Search for the cell housing the specified text and yield its [x, y] center coordinate. 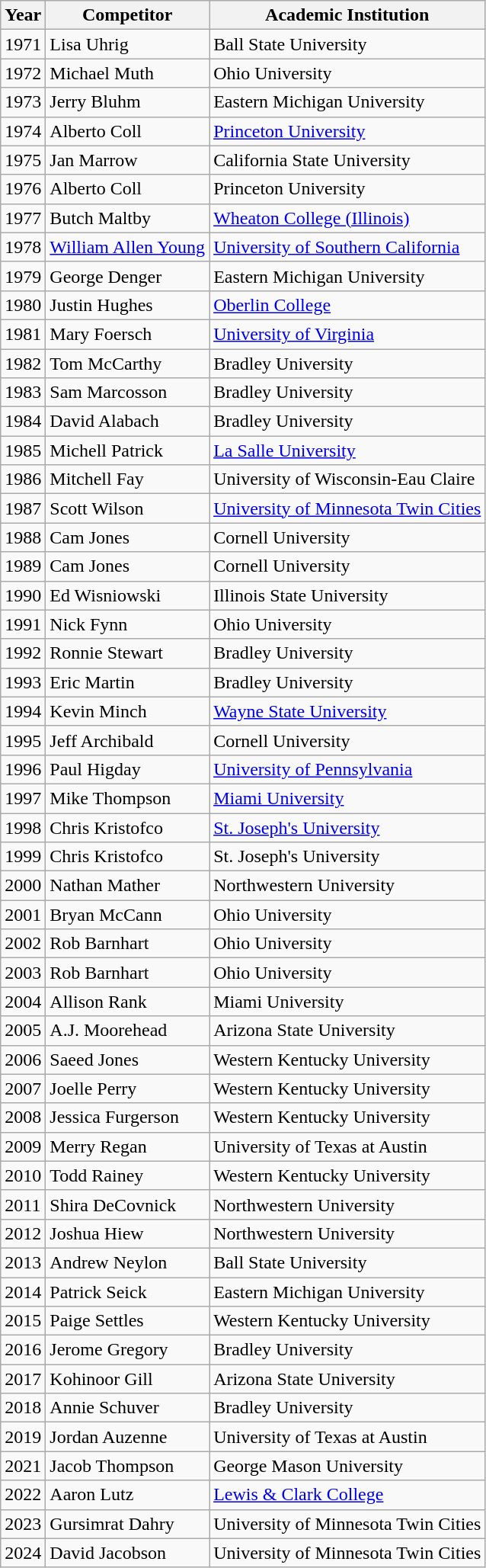
1992 [23, 653]
Bryan McCann [128, 915]
Jacob Thompson [128, 1466]
University of Pennsylvania [347, 769]
Mitchell Fay [128, 479]
1986 [23, 479]
Lisa Uhrig [128, 44]
1985 [23, 451]
Shira DeCovnick [128, 1204]
1997 [23, 798]
1996 [23, 769]
1975 [23, 160]
2009 [23, 1146]
1995 [23, 740]
1978 [23, 247]
Wayne State University [347, 711]
A.J. Moorehead [128, 1031]
Aaron Lutz [128, 1495]
1987 [23, 508]
David Alabach [128, 422]
1984 [23, 422]
University of Virginia [347, 334]
1979 [23, 276]
2023 [23, 1524]
Jordan Auzenne [128, 1437]
2022 [23, 1495]
Nick Fynn [128, 624]
1982 [23, 364]
1972 [23, 73]
Michael Muth [128, 73]
Lewis & Clark College [347, 1495]
Andrew Neylon [128, 1262]
2014 [23, 1292]
2016 [23, 1350]
1983 [23, 393]
1994 [23, 711]
2004 [23, 1002]
Oberlin College [347, 305]
Competitor [128, 15]
Paul Higday [128, 769]
Jessica Furgerson [128, 1117]
Todd Rainey [128, 1175]
2007 [23, 1089]
Gursimrat Dahry [128, 1524]
Eric Martin [128, 682]
Scott Wilson [128, 508]
Joelle Perry [128, 1089]
2002 [23, 944]
1981 [23, 334]
1976 [23, 189]
Kohinoor Gill [128, 1379]
Merry Regan [128, 1146]
2001 [23, 915]
George Denger [128, 276]
1991 [23, 624]
1990 [23, 595]
Justin Hughes [128, 305]
Sam Marcosson [128, 393]
Tom McCarthy [128, 364]
2006 [23, 1060]
University of Wisconsin-Eau Claire [347, 479]
2011 [23, 1204]
Paige Settles [128, 1321]
1988 [23, 537]
2018 [23, 1408]
2010 [23, 1175]
2005 [23, 1031]
Butch Maltby [128, 218]
2021 [23, 1466]
California State University [347, 160]
1989 [23, 566]
2008 [23, 1117]
David Jacobson [128, 1553]
Patrick Seick [128, 1292]
1973 [23, 102]
Illinois State University [347, 595]
Nathan Mather [128, 886]
Academic Institution [347, 15]
2015 [23, 1321]
La Salle University [347, 451]
Allison Rank [128, 1002]
2024 [23, 1553]
Jerry Bluhm [128, 102]
2000 [23, 886]
1971 [23, 44]
2013 [23, 1262]
2019 [23, 1437]
1998 [23, 827]
Year [23, 15]
1993 [23, 682]
University of Southern California [347, 247]
2003 [23, 973]
William Allen Young [128, 247]
Kevin Minch [128, 711]
Annie Schuver [128, 1408]
1974 [23, 131]
1980 [23, 305]
George Mason University [347, 1466]
2017 [23, 1379]
1999 [23, 857]
Jerome Gregory [128, 1350]
Joshua Hiew [128, 1233]
Ronnie Stewart [128, 653]
Mary Foersch [128, 334]
Jeff Archibald [128, 740]
Michell Patrick [128, 451]
Ed Wisniowski [128, 595]
1977 [23, 218]
Mike Thompson [128, 798]
Wheaton College (Illinois) [347, 218]
2012 [23, 1233]
Saeed Jones [128, 1060]
Jan Marrow [128, 160]
